For the text-containing cell, return its midpoint in [x, y] coordinate format. 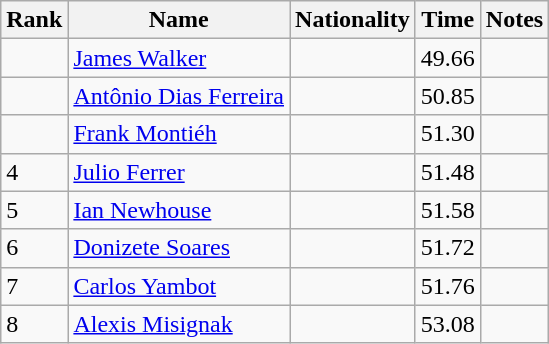
Nationality [353, 20]
53.08 [448, 324]
Time [448, 20]
51.30 [448, 134]
6 [34, 248]
51.76 [448, 286]
50.85 [448, 96]
Frank Montiéh [179, 134]
Ian Newhouse [179, 210]
49.66 [448, 58]
James Walker [179, 58]
5 [34, 210]
Donizete Soares [179, 248]
51.48 [448, 172]
Julio Ferrer [179, 172]
8 [34, 324]
Carlos Yambot [179, 286]
7 [34, 286]
Alexis Misignak [179, 324]
51.58 [448, 210]
Name [179, 20]
51.72 [448, 248]
Notes [514, 20]
Antônio Dias Ferreira [179, 96]
Rank [34, 20]
4 [34, 172]
